Return the [X, Y] coordinate for the center point of the cell that contains the specified text.  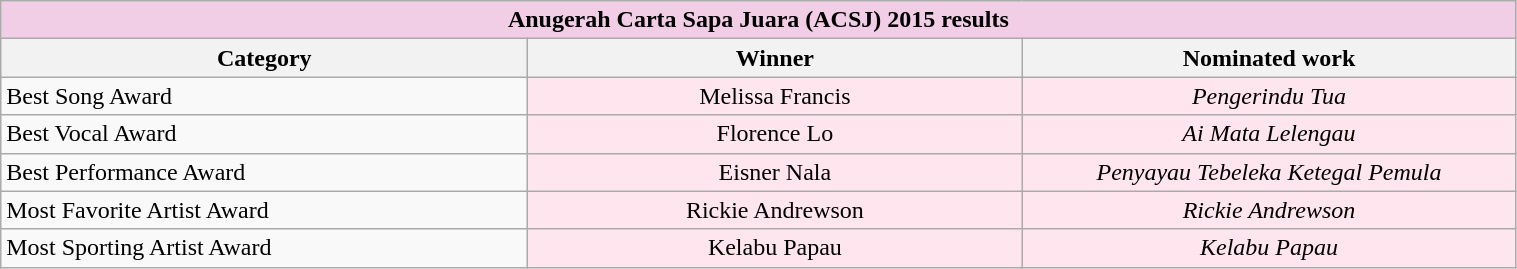
Best Performance Award [264, 172]
Best Song Award [264, 96]
Most Sporting Artist Award [264, 248]
Pengerindu Tua [1269, 96]
Winner [775, 58]
Most Favorite Artist Award [264, 210]
Eisner Nala [775, 172]
Ai Mata Lelengau [1269, 134]
Category [264, 58]
Best Vocal Award [264, 134]
Melissa Francis [775, 96]
Anugerah Carta Sapa Juara (ACSJ) 2015 results [758, 20]
Penyayau Tebeleka Ketegal Pemula [1269, 172]
Nominated work [1269, 58]
Florence Lo [775, 134]
